Locate the cell with the specified text and output its (X, Y) center coordinate. 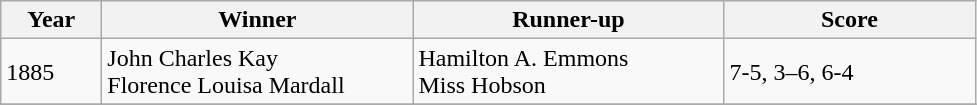
1885 (52, 72)
Score (850, 20)
Runner-up (568, 20)
Winner (258, 20)
7-5, 3–6, 6-4 (850, 72)
John Charles Kay Florence Louisa Mardall (258, 72)
Hamilton A. Emmons Miss Hobson (568, 72)
Year (52, 20)
